Return the [X, Y] coordinate for the center point of the cell that contains the specified text.  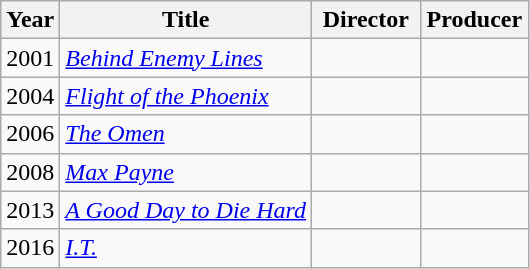
The Omen [186, 134]
Director [366, 20]
Flight of the Phoenix [186, 96]
2001 [30, 58]
Title [186, 20]
2016 [30, 248]
2004 [30, 96]
2006 [30, 134]
A Good Day to Die Hard [186, 210]
Max Payne [186, 172]
2008 [30, 172]
Year [30, 20]
Behind Enemy Lines [186, 58]
2013 [30, 210]
I.T. [186, 248]
Producer [474, 20]
